Scan for the cell matching the given text and deliver its [x, y] coordinate at center. 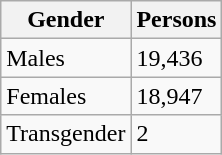
Females [66, 96]
Gender [66, 20]
2 [176, 134]
Persons [176, 20]
19,436 [176, 58]
Transgender [66, 134]
Males [66, 58]
18,947 [176, 96]
